Determine the (X, Y) coordinate at the center of the cell enclosing the given text.  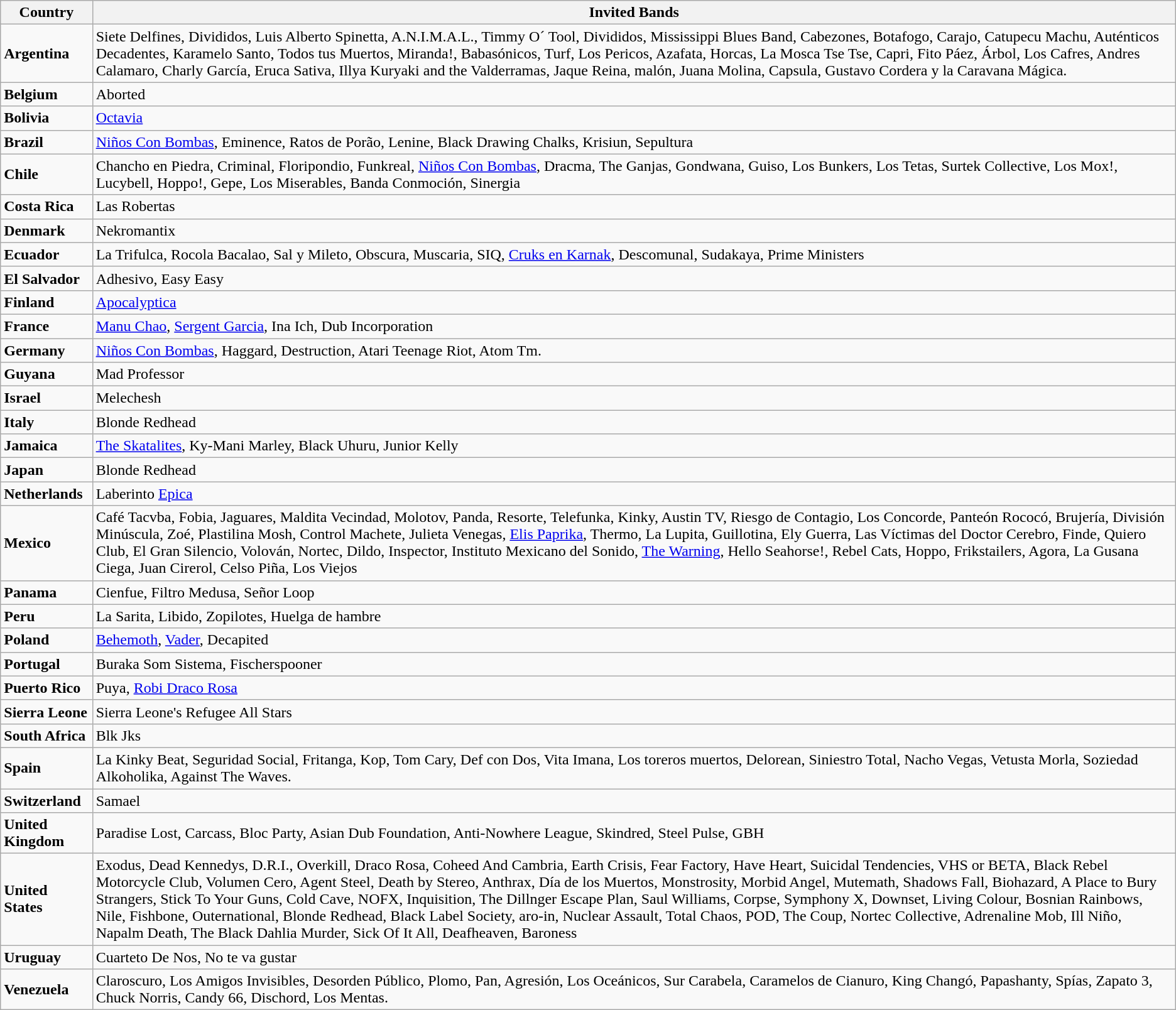
Israel (46, 398)
Japan (46, 470)
Italy (46, 422)
Apocalyptica (634, 302)
Paradise Lost, Carcass, Bloc Party, Asian Dub Foundation, Anti-Nowhere League, Skindred, Steel Pulse, GBH (634, 833)
Venezuela (46, 990)
Spain (46, 768)
Adhesivo, Easy Easy (634, 278)
Aborted (634, 94)
Jamaica (46, 446)
Costa Rica (46, 207)
Uruguay (46, 957)
Portugal (46, 664)
Switzerland (46, 801)
Finland (46, 302)
Country (46, 13)
La Trifulca, Rocola Bacalao, Sal y Mileto, Obscura, Muscaria, SIQ, Cruks en Karnak, Descomunal, Sudakaya, Prime Ministers (634, 254)
Poland (46, 640)
Buraka Som Sistema, Fischerspooner (634, 664)
Manu Chao, Sergent Garcia, Ina Ich, Dub Incorporation (634, 326)
Las Robertas (634, 207)
Bolivia (46, 118)
France (46, 326)
Argentina (46, 53)
Nekromantix (634, 231)
Puya, Robi Draco Rosa (634, 688)
Octavia (634, 118)
Chile (46, 175)
Netherlands (46, 494)
Sierra Leone's Refugee All Stars (634, 712)
The Skatalites, Ky-Mani Marley, Black Uhuru, Junior Kelly (634, 446)
Invited Bands (634, 13)
Panama (46, 592)
Puerto Rico (46, 688)
Peru (46, 616)
Mexico (46, 543)
Blk Jks (634, 736)
Niños Con Bombas, Eminence, Ratos de Porão, Lenine, Black Drawing Chalks, Krisiun, Sepultura (634, 142)
Brazil (46, 142)
Melechesh (634, 398)
United Kingdom (46, 833)
Germany (46, 350)
Cienfue, Filtro Medusa, Señor Loop (634, 592)
Ecuador (46, 254)
Sierra Leone (46, 712)
El Salvador (46, 278)
Niños Con Bombas, Haggard, Destruction, Atari Teenage Riot, Atom Tm. (634, 350)
Samael (634, 801)
United States (46, 899)
Mad Professor (634, 374)
Laberinto Epica (634, 494)
Cuarteto De Nos, No te va gustar (634, 957)
South Africa (46, 736)
Belgium (46, 94)
Guyana (46, 374)
La Sarita, Libido, Zopilotes, Huelga de hambre (634, 616)
Behemoth, Vader, Decapited (634, 640)
Denmark (46, 231)
